Return the (x, y) coordinate for the center point of the cell that contains the specified text.  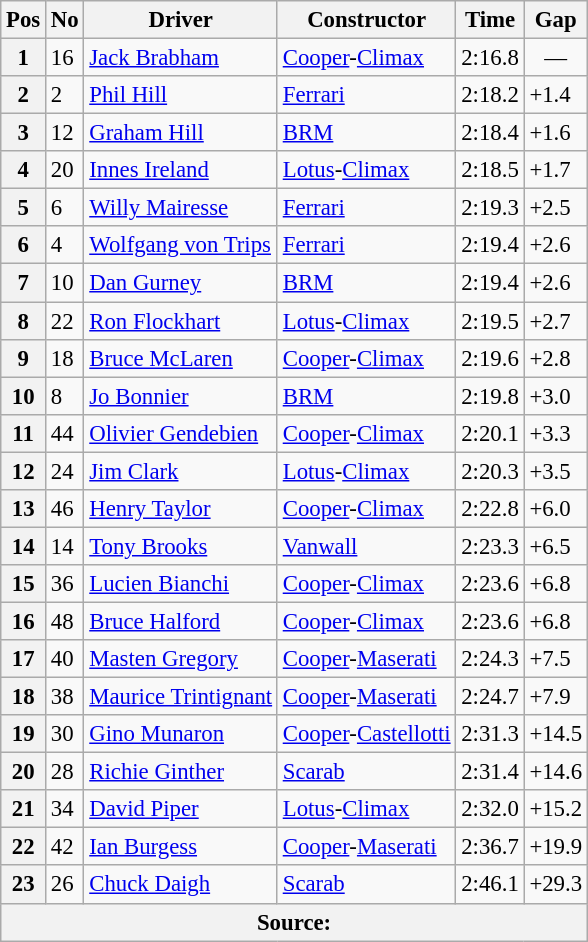
21 (24, 809)
2:36.7 (490, 847)
Innes Ireland (180, 170)
13 (24, 509)
Driver (180, 20)
Graham Hill (180, 133)
Source: (294, 922)
Bruce Halford (180, 621)
+3.0 (556, 396)
Masten Gregory (180, 659)
2:19.6 (490, 358)
Phil Hill (180, 95)
2:18.5 (490, 170)
11 (24, 433)
9 (24, 358)
15 (24, 584)
+1.4 (556, 95)
42 (65, 847)
Henry Taylor (180, 509)
Wolfgang von Trips (180, 245)
+1.6 (556, 133)
Constructor (366, 20)
2:31.3 (490, 734)
1 (24, 58)
7 (24, 283)
40 (65, 659)
Vanwall (366, 546)
2:18.2 (490, 95)
Jim Clark (180, 471)
+6.5 (556, 546)
+1.7 (556, 170)
48 (65, 621)
2:23.3 (490, 546)
44 (65, 433)
+3.5 (556, 471)
+14.5 (556, 734)
23 (24, 885)
Maurice Trintignant (180, 697)
17 (24, 659)
+14.6 (556, 772)
2:19.5 (490, 321)
Bruce McLaren (180, 358)
36 (65, 584)
Olivier Gendebien (180, 433)
No (65, 20)
— (556, 58)
+7.5 (556, 659)
Pos (24, 20)
Tony Brooks (180, 546)
+15.2 (556, 809)
Jo Bonnier (180, 396)
Chuck Daigh (180, 885)
5 (24, 208)
+2.5 (556, 208)
Gap (556, 20)
Ron Flockhart (180, 321)
28 (65, 772)
Lucien Bianchi (180, 584)
2:31.4 (490, 772)
+19.9 (556, 847)
Richie Ginther (180, 772)
Cooper-Castellotti (366, 734)
26 (65, 885)
2:20.1 (490, 433)
2:46.1 (490, 885)
38 (65, 697)
Ian Burgess (180, 847)
Gino Munaron (180, 734)
2:18.4 (490, 133)
2:24.3 (490, 659)
Willy Mairesse (180, 208)
19 (24, 734)
Time (490, 20)
+3.3 (556, 433)
David Piper (180, 809)
Dan Gurney (180, 283)
2:19.3 (490, 208)
+6.0 (556, 509)
+2.7 (556, 321)
46 (65, 509)
34 (65, 809)
2:24.7 (490, 697)
2:32.0 (490, 809)
30 (65, 734)
2:20.3 (490, 471)
2:16.8 (490, 58)
3 (24, 133)
+29.3 (556, 885)
2:19.8 (490, 396)
+7.9 (556, 697)
+2.8 (556, 358)
2:22.8 (490, 509)
Jack Brabham (180, 58)
24 (65, 471)
